Identify which cell holds the provided text, then report its (X, Y) central coordinate. 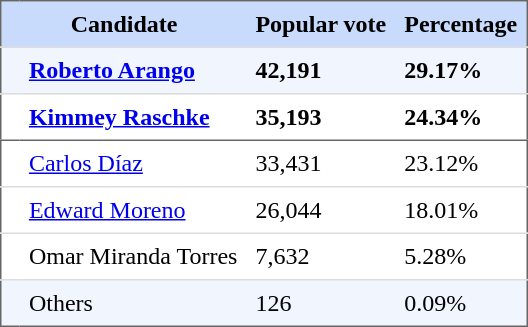
Popular vote (320, 24)
0.09% (461, 303)
23.12% (461, 163)
29.17% (461, 70)
126 (320, 303)
Edward Moreno (133, 210)
Omar Miranda Torres (133, 256)
7,632 (320, 256)
Roberto Arango (133, 70)
Candidate (124, 24)
Carlos Díaz (133, 163)
Kimmey Raschke (133, 117)
Others (133, 303)
18.01% (461, 210)
26,044 (320, 210)
33,431 (320, 163)
5.28% (461, 256)
24.34% (461, 117)
42,191 (320, 70)
Percentage (461, 24)
35,193 (320, 117)
